Return the [X, Y] coordinate for the center point of the cell that contains the specified text.  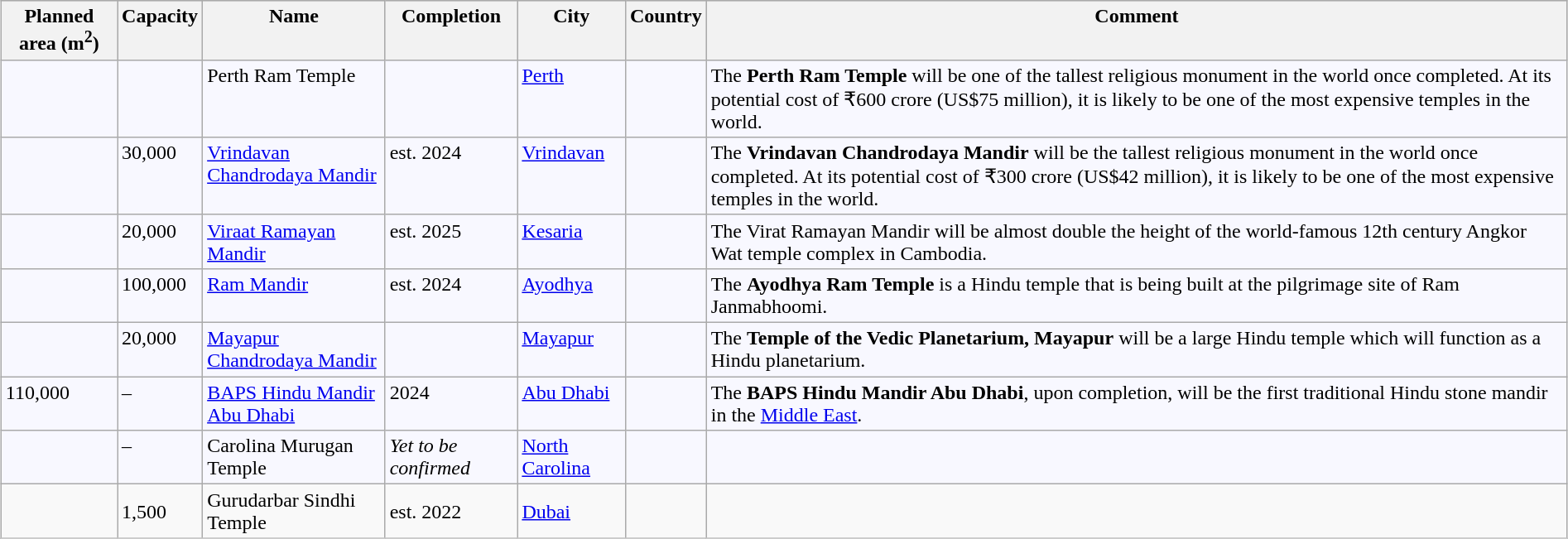
30,000 [161, 176]
Gurudarbar Sindhi Temple [295, 512]
Mayapur Chandrodaya Mandir [295, 349]
Yet to be confirmed [451, 457]
Completion [451, 31]
Mayapur [571, 349]
The Temple of the Vedic Planetarium, Mayapur will be a large Hindu temple which will function as a Hindu planetarium. [1137, 349]
Abu Dhabi [571, 404]
Viraat Ramayan Mandir [295, 242]
110,000 [59, 404]
Capacity [161, 31]
Perth [571, 99]
Ayodhya [571, 295]
Planned area (m2) [59, 31]
est. 2022 [451, 512]
Ram Mandir [295, 295]
Country [666, 31]
est. 2025 [451, 242]
Name [295, 31]
2024 [451, 404]
Vrindavan [571, 176]
City [571, 31]
The BAPS Hindu Mandir Abu Dhabi, upon completion, will be the first traditional Hindu stone mandir in the Middle East. [1137, 404]
The Ayodhya Ram Temple is a Hindu temple that is being built at the pilgrimage site of Ram Janmabhoomi. [1137, 295]
Vrindavan Chandrodaya Mandir [295, 176]
BAPS Hindu Mandir Abu Dhabi [295, 404]
North Carolina [571, 457]
Carolina Murugan Temple [295, 457]
Perth Ram Temple [295, 99]
Comment [1137, 31]
Kesaria [571, 242]
Dubai [571, 512]
The Virat Ramayan Mandir will be almost double the height of the world-famous 12th century Angkor Wat temple complex in Cambodia. [1137, 242]
1,500 [161, 512]
100,000 [161, 295]
